Extract the (X, Y) coordinate from the center of the cell holding the provided text.  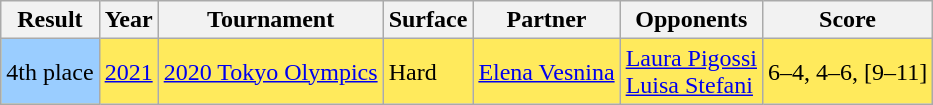
Result (50, 20)
2020 Tokyo Olympics (270, 72)
Hard (428, 72)
6–4, 4–6, [9–11] (847, 72)
2021 (128, 72)
Score (847, 20)
Opponents (691, 20)
Laura Pigossi Luisa Stefani (691, 72)
Tournament (270, 20)
Surface (428, 20)
Partner (546, 20)
Elena Vesnina (546, 72)
Year (128, 20)
4th place (50, 72)
